Pinpoint the cell where the given text exists, returning its [x, y] midpoint coordinate. 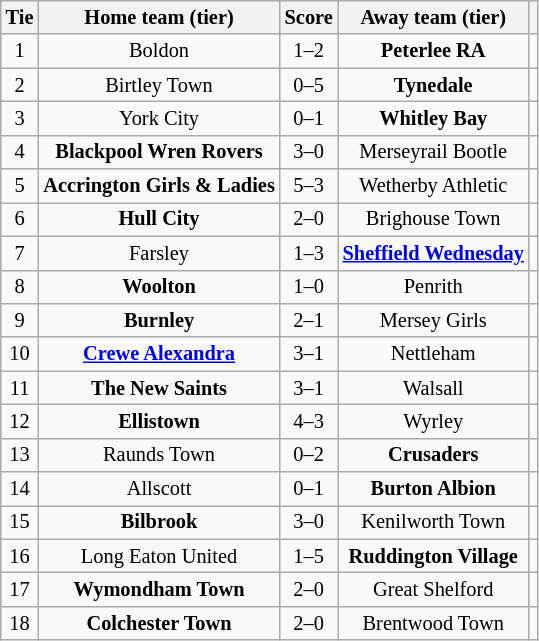
Colchester Town [158, 623]
Wetherby Athletic [434, 186]
1 [20, 51]
Raunds Town [158, 455]
15 [20, 522]
Brighouse Town [434, 219]
Peterlee RA [434, 51]
6 [20, 219]
Penrith [434, 287]
Great Shelford [434, 589]
Tynedale [434, 85]
Sheffield Wednesday [434, 253]
14 [20, 489]
Farsley [158, 253]
7 [20, 253]
0–2 [309, 455]
Crusaders [434, 455]
Home team (tier) [158, 17]
Nettleham [434, 354]
1–0 [309, 287]
8 [20, 287]
Ruddington Village [434, 556]
Wymondham Town [158, 589]
2–1 [309, 320]
Accrington Girls & Ladies [158, 186]
1–2 [309, 51]
Score [309, 17]
Walsall [434, 388]
Crewe Alexandra [158, 354]
Birtley Town [158, 85]
1–5 [309, 556]
Woolton [158, 287]
4–3 [309, 421]
1–3 [309, 253]
4 [20, 152]
Hull City [158, 219]
Ellistown [158, 421]
Blackpool Wren Rovers [158, 152]
Kenilworth Town [434, 522]
16 [20, 556]
York City [158, 118]
18 [20, 623]
9 [20, 320]
Whitley Bay [434, 118]
5 [20, 186]
5–3 [309, 186]
17 [20, 589]
Burton Albion [434, 489]
Allscott [158, 489]
13 [20, 455]
3 [20, 118]
Merseyrail Bootle [434, 152]
Long Eaton United [158, 556]
Boldon [158, 51]
10 [20, 354]
11 [20, 388]
2 [20, 85]
The New Saints [158, 388]
Tie [20, 17]
Bilbrook [158, 522]
12 [20, 421]
Brentwood Town [434, 623]
Mersey Girls [434, 320]
Away team (tier) [434, 17]
Burnley [158, 320]
Wyrley [434, 421]
0–5 [309, 85]
